From the cell containing the given text, extract its center point as (x, y) coordinate. 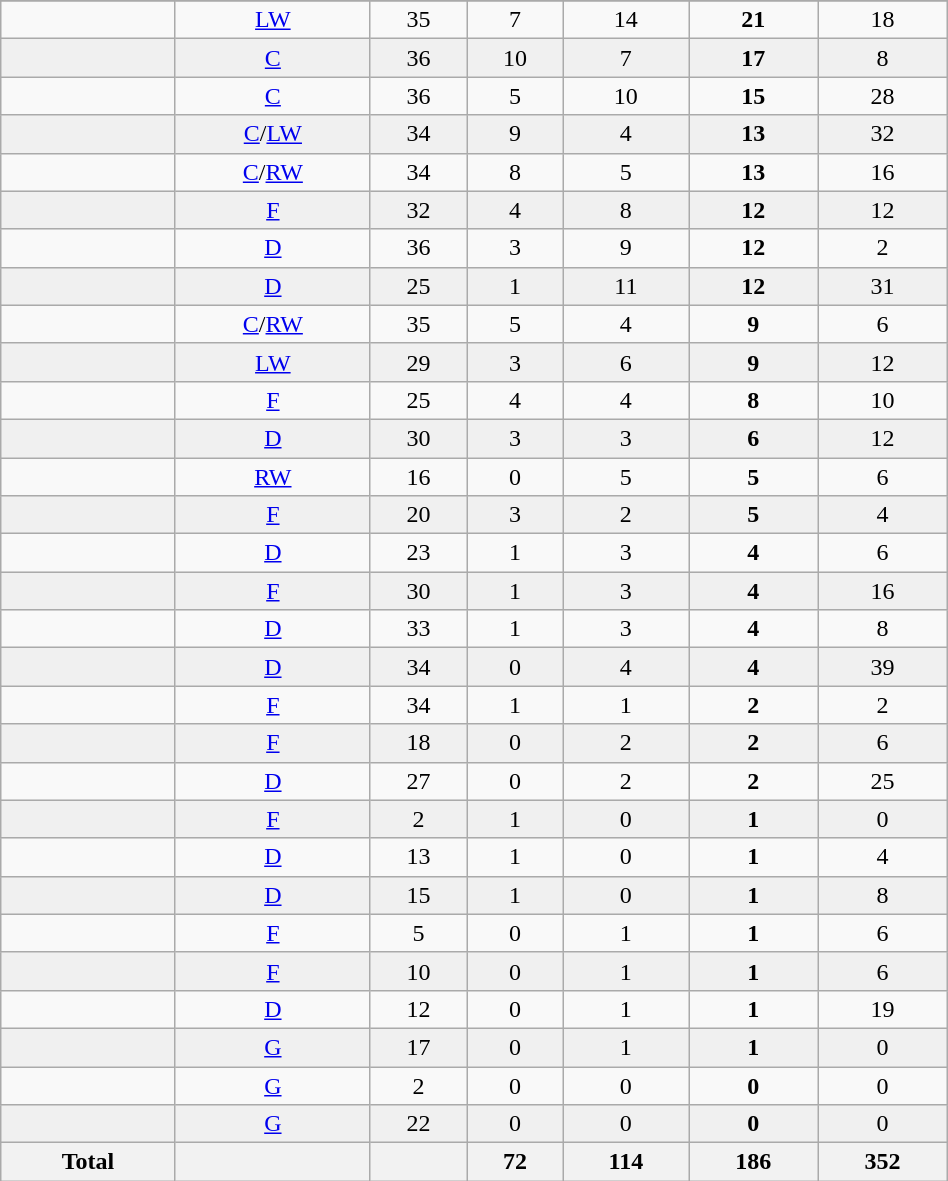
C/LW (272, 134)
23 (418, 553)
29 (418, 362)
39 (882, 667)
19 (882, 1009)
72 (515, 1162)
22 (418, 1124)
27 (418, 781)
114 (626, 1162)
Total (88, 1162)
352 (882, 1162)
11 (626, 286)
31 (882, 286)
33 (418, 629)
186 (754, 1162)
RW (272, 477)
21 (754, 20)
14 (626, 20)
20 (418, 515)
28 (882, 96)
